Scan for the cell matching the given text and deliver its [x, y] coordinate at center. 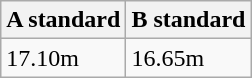
16.65m [188, 58]
A standard [64, 20]
17.10m [64, 58]
B standard [188, 20]
